Locate the cell with the specified text and output its (x, y) center coordinate. 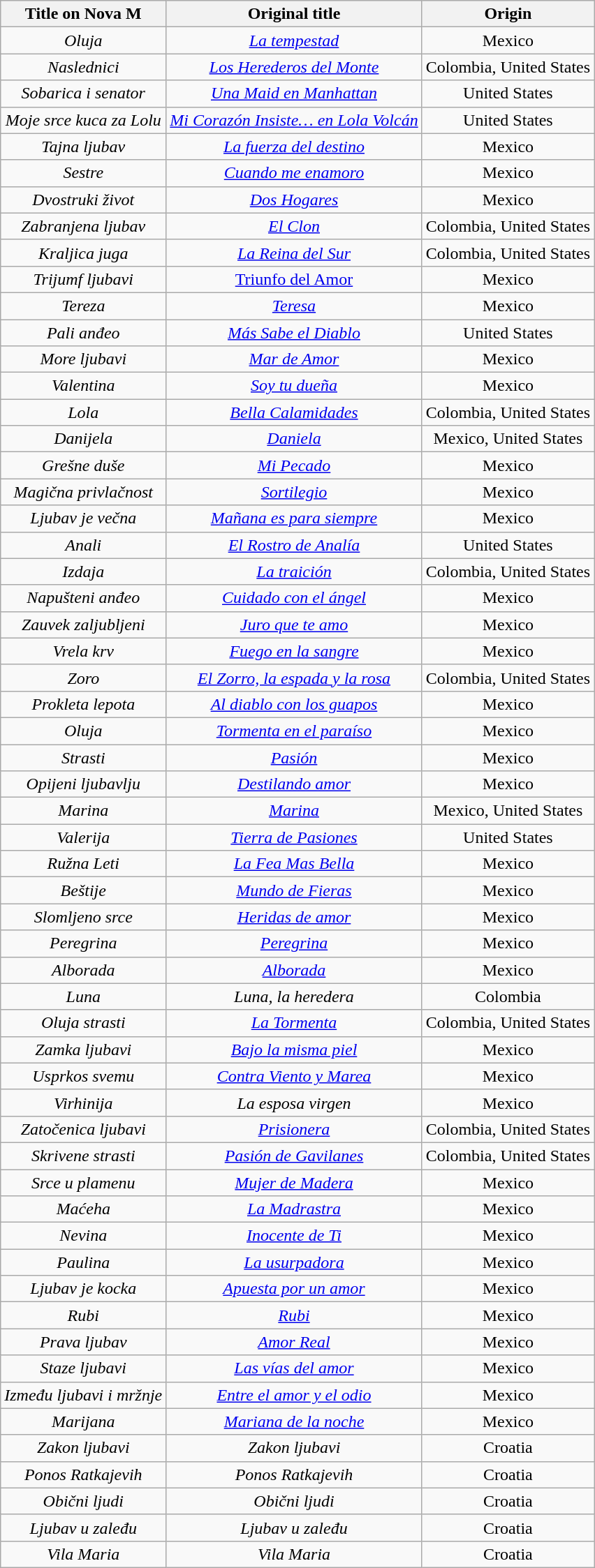
Cuando me enamoro (294, 173)
El Rostro de Analía (294, 545)
Zamka ljubavi (84, 1050)
Zatočenica ljubavi (84, 1129)
La Madrastra (294, 1209)
La fuerza del destino (294, 147)
Zoro (84, 678)
Marijana (84, 1421)
Mundo de Fieras (294, 890)
Slomljeno srce (84, 917)
Napušteni anđeo (84, 598)
Danijela (84, 439)
Una Maid en Manhattan (294, 94)
Triunfo del Amor (294, 279)
Kraljica juga (84, 253)
Moje srce kuca za Lolu (84, 120)
Beštije (84, 890)
Staze ljubavi (84, 1368)
Sortilegio (294, 492)
Mi Pecado (294, 465)
Tierra de Pasiones (294, 837)
El Clon (294, 226)
Bajo la misma piel (294, 1050)
Mar de Amor (294, 359)
Prisionera (294, 1129)
Entre el amor y el odio (294, 1395)
La tempestad (294, 40)
Sestre (84, 173)
Colombia (508, 996)
Lola (84, 412)
Ružna Leti (84, 864)
Original title (294, 14)
Bella Calamidades (294, 412)
La esposa virgen (294, 1103)
Mujer de Madera (294, 1183)
Pali anđeo (84, 333)
Ljubav je kocka (84, 1289)
Prava ljubav (84, 1342)
Nevina (84, 1236)
Juro que te amo (294, 625)
Origin (508, 14)
Cuidado con el ángel (294, 598)
Las vías del amor (294, 1368)
Valerija (84, 837)
Destilando amor (294, 784)
Contra Viento y Marea (294, 1076)
Mi Corazón Insiste… en Lola Volcán (294, 120)
Sobarica i senator (84, 94)
Al diablo con los guapos (294, 704)
Prokleta lepota (84, 704)
Strasti (84, 757)
Inocente de Ti (294, 1236)
Skrivene strasti (84, 1156)
Anali (84, 545)
Paulina (84, 1262)
Luna (84, 996)
La traición (294, 572)
Más Sabe el Diablo (294, 333)
Vrela krv (84, 651)
Los Herederos del Monte (294, 67)
Naslednici (84, 67)
El Zorro, la espada y la rosa (294, 678)
La Tormenta (294, 1023)
Dos Hogares (294, 200)
Tormenta en el paraíso (294, 731)
Grešne duše (84, 465)
Srce u plamenu (84, 1183)
Tereza (84, 306)
Pasión de Gavilanes (294, 1156)
La usurpadora (294, 1262)
Zauvek zaljubljeni (84, 625)
Maćeha (84, 1209)
Apuesta por un amor (294, 1289)
Valentina (84, 386)
Title on Nova M (84, 14)
Oluja strasti (84, 1023)
More ljubavi (84, 359)
Magična privlačnost (84, 492)
Između ljubavi i mržnje (84, 1395)
La Reina del Sur (294, 253)
La Fea Mas Bella (294, 864)
Heridas de amor (294, 917)
Amor Real (294, 1342)
Tajna ljubav (84, 147)
Zabranjena ljubav (84, 226)
Ljubav je večna (84, 518)
Trijumf ljubavi (84, 279)
Luna, la heredera (294, 996)
Mariana de la noche (294, 1421)
Daniela (294, 439)
Teresa (294, 306)
Dvostruki život (84, 200)
Fuego en la sangre (294, 651)
Virhinija (84, 1103)
Izdaja (84, 572)
Mañana es para siempre (294, 518)
Soy tu dueña (294, 386)
Usprkos svemu (84, 1076)
Pasión (294, 757)
Opijeni ljubavlju (84, 784)
